Provide the [x, y] coordinate of the cell's center where the given text is located.  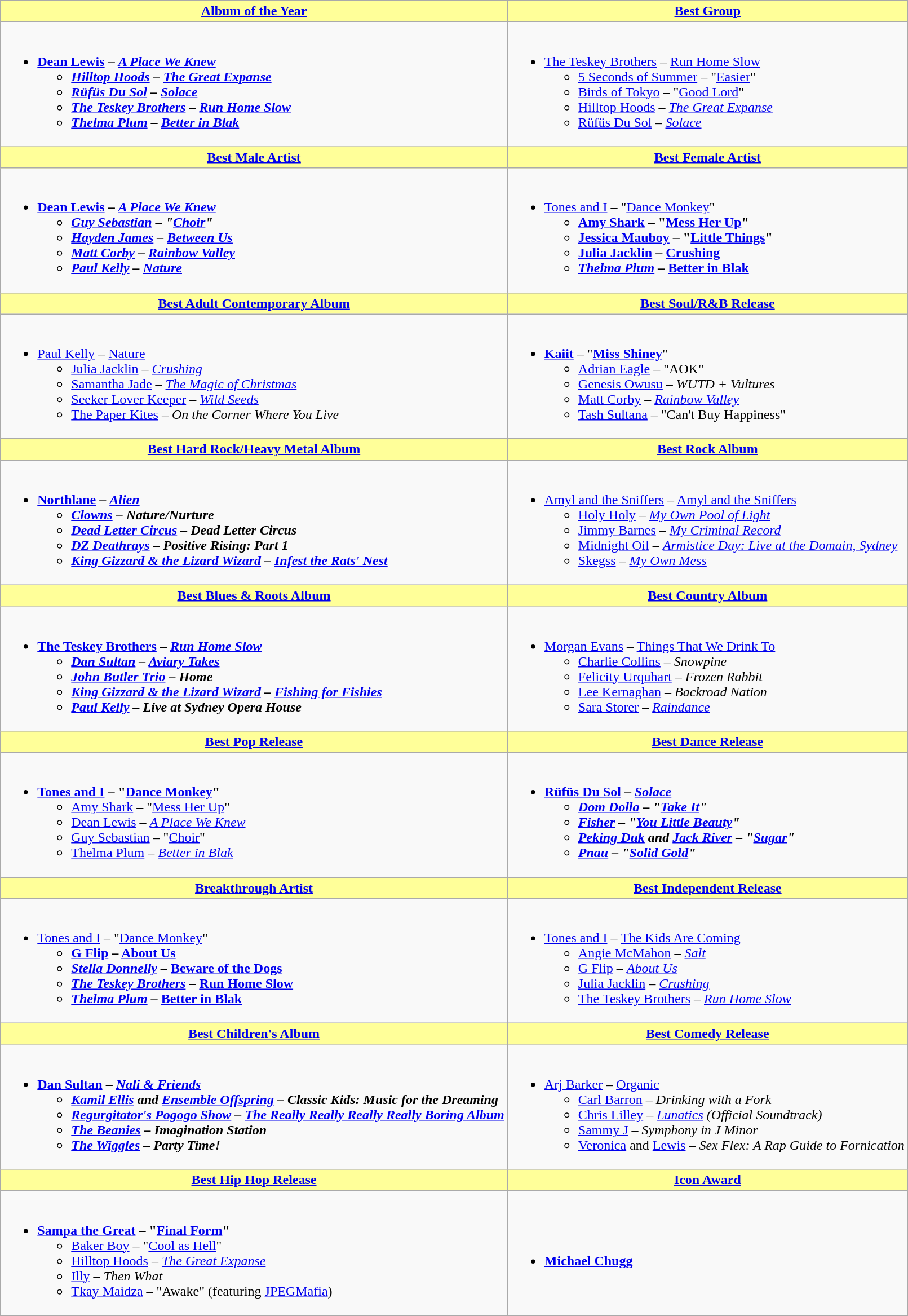
The Teskey Brothers – Run Home Slow5 Seconds of Summer – "Easier"Birds of Tokyo – "Good Lord"Hilltop Hoods – The Great ExpanseRüfüs Du Sol – Solace [707, 85]
Dean Lewis – A Place We KnewHilltop Hoods – The Great ExpanseRüfüs Du Sol – SolaceThe Teskey Brothers – Run Home SlowThelma Plum – Better in Blak [254, 85]
Tones and I – The Kids Are ComingAngie McMahon – SaltG Flip – About UsJulia Jacklin – CrushingThe Teskey Brothers – Run Home Slow [707, 961]
Best Blues & Roots Album [254, 595]
Best Female Artist [707, 157]
Best Pop Release [254, 741]
Best Group [707, 11]
Best Adult Contemporary Album [254, 303]
Best Soul/R&B Release [707, 303]
Tones and I – "Dance Monkey"Amy Shark – "Mess Her Up"Jessica Mauboy – "Little Things"Julia Jacklin – CrushingThelma Plum – Better in Blak [707, 230]
Album of the Year [254, 11]
Kaiit – "Miss Shiney"Adrian Eagle – "AOK"Genesis Owusu – WUTD + VulturesMatt Corby – Rainbow ValleyTash Sultana – "Can't Buy Happiness" [707, 377]
Best Hip Hop Release [254, 1180]
Icon Award [707, 1180]
Sampa the Great – "Final Form"Baker Boy – "Cool as Hell"Hilltop Hoods – The Great ExpanseIlly – Then WhatTkay Maidza – "Awake" (featuring JPEGMafia) [254, 1253]
Best Hard Rock/Heavy Metal Album [254, 449]
Best Children's Album [254, 1034]
Best Independent Release [707, 888]
Tones and I – "Dance Monkey"G Flip – About UsStella Donnelly – Beware of the DogsThe Teskey Brothers – Run Home SlowThelma Plum – Better in Blak [254, 961]
Best Dance Release [707, 741]
Best Rock Album [707, 449]
Best Country Album [707, 595]
Michael Chugg [707, 1253]
Best Comedy Release [707, 1034]
Rüfüs Du Sol – SolaceDom Dolla – "Take It"Fisher – "You Little Beauty"Peking Duk and Jack River – "Sugar"Pnau – "Solid Gold" [707, 814]
Breakthrough Artist [254, 888]
Best Male Artist [254, 157]
Dean Lewis – A Place We KnewGuy Sebastian – "Choir"Hayden James – Between UsMatt Corby – Rainbow ValleyPaul Kelly – Nature [254, 230]
Tones and I – "Dance Monkey"Amy Shark – "Mess Her Up"Dean Lewis – A Place We KnewGuy Sebastian – "Choir"Thelma Plum – Better in Blak [254, 814]
